Detect which cell encompasses the target text, then output its [x, y] center coordinate. 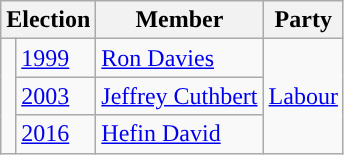
Jeffrey Cuthbert [180, 96]
Election [48, 20]
2003 [56, 96]
Party [303, 20]
Hefin David [180, 134]
Labour [303, 96]
1999 [56, 58]
Ron Davies [180, 58]
2016 [56, 134]
Member [180, 20]
